Find where the given text appears and provide that cell's center as [x, y] coordinate. 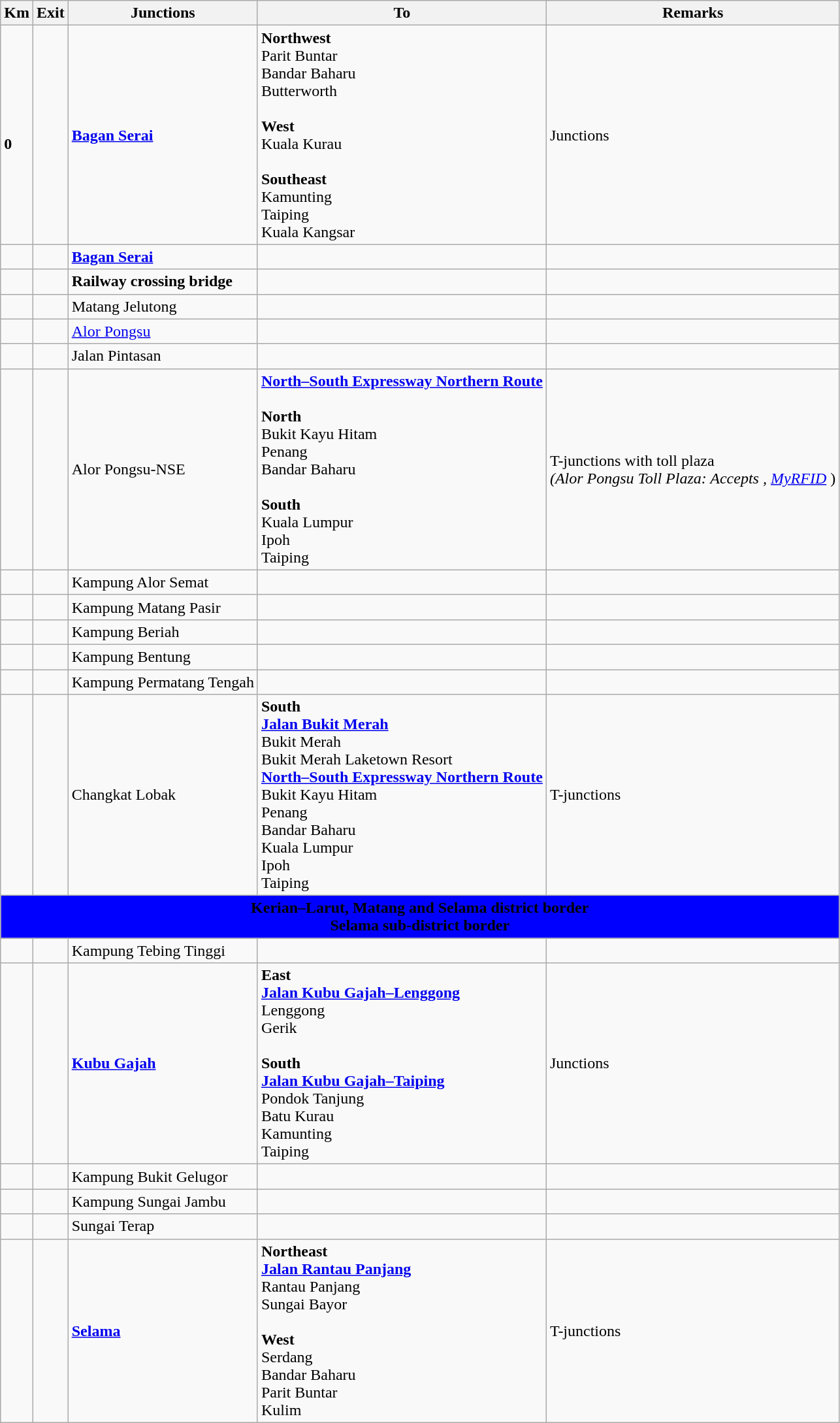
North–South Expressway Northern RouteNorthBukit Kayu HitamPenangBandar BaharuSouth Kuala LumpurIpohTaiping [402, 469]
Kampung Beriah [163, 632]
Railway crossing bridge [163, 282]
Kerian–Larut, Matang and Selama district borderSelama sub-district border [420, 917]
T-junctions with toll plaza(Alor Pongsu Toll Plaza: Accepts , MyRFID ) [692, 469]
Kampung Permatang Tengah [163, 681]
Kubu Gajah [163, 1064]
Kampung Bukit Gelugor [163, 1177]
Alor Pongsu-NSE [163, 469]
Northeast Jalan Rantau PanjangRantau PanjangSungai BayorWest Serdang Bandar Baharu Parit Buntar Kulim [402, 1330]
Kampung Bentung [163, 657]
Matang Jelutong [163, 306]
Kampung Matang Pasir [163, 607]
To [402, 13]
0 [17, 135]
Alor Pongsu [163, 331]
Km [17, 13]
Kampung Alor Semat [163, 582]
Changkat Lobak [163, 795]
Exit [50, 13]
East Jalan Kubu Gajah–LenggongLenggongGerikSouth Jalan Kubu Gajah–TaipingPondok TanjungBatu KurauKamuntingTaiping [402, 1064]
Kampung Sungai Jambu [163, 1202]
Jalan Pintasan [163, 356]
Remarks [692, 13]
Kampung Tebing Tinggi [163, 951]
Sungai Terap [163, 1226]
Selama [163, 1330]
Northwest Parit Buntar Bandar Baharu ButterworthWest Kuala KurauSoutheast Kamunting Taiping Kuala Kangsar [402, 135]
